From the cell containing the given text, extract its center point as (X, Y) coordinate. 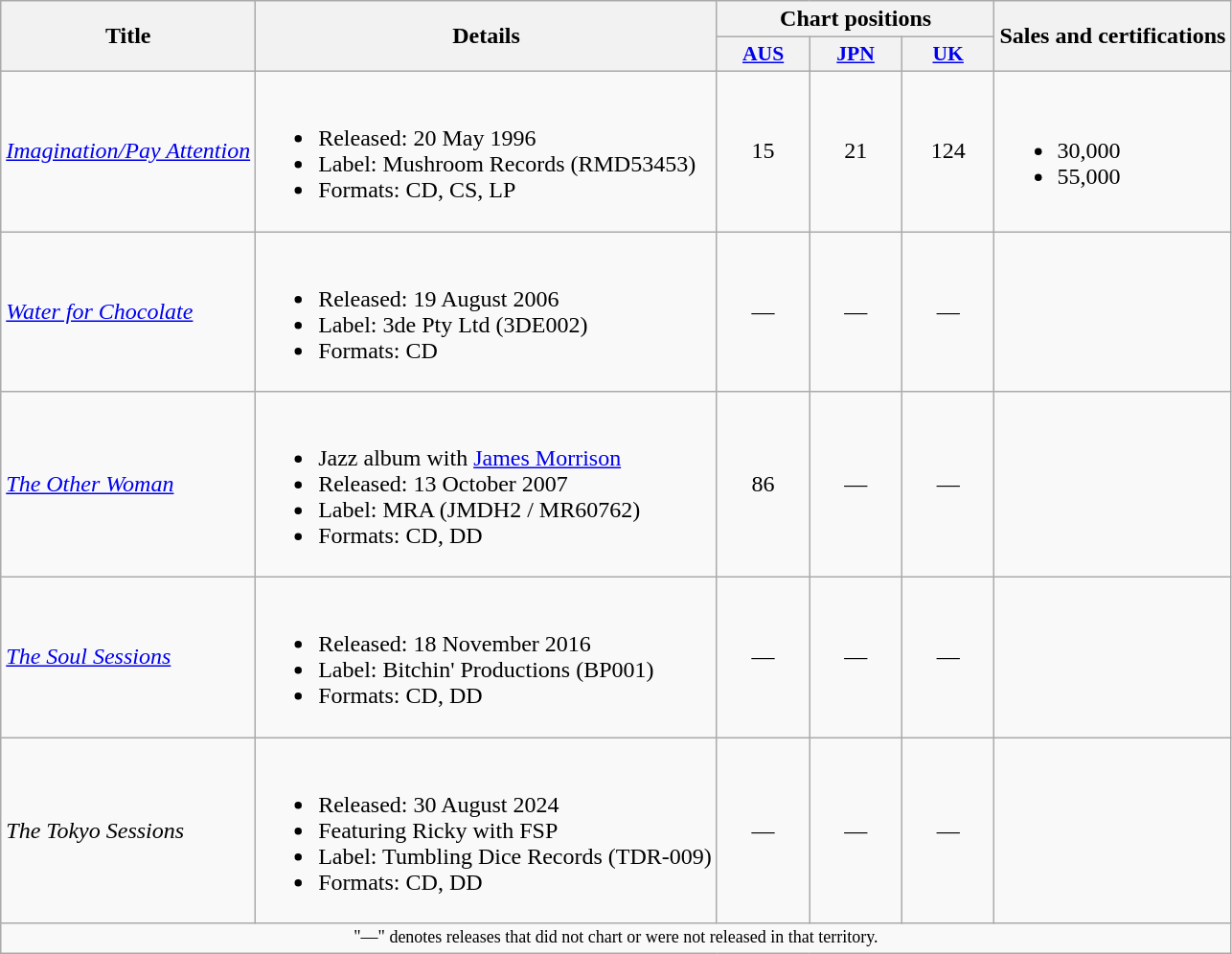
AUS (763, 55)
Released: 18 November 2016Label: Bitchin' Productions (BP001)Formats: CD, DD (487, 657)
The Other Woman (128, 485)
21 (856, 151)
Released: 20 May 1996Label: Mushroom Records (RMD53453)Formats: CD, CS, LP (487, 151)
30,000 55,000 (1113, 151)
UK (948, 55)
Imagination/Pay Attention (128, 151)
Sales and certifications (1113, 36)
"—" denotes releases that did not chart or were not released in that territory. (616, 939)
JPN (856, 55)
Chart positions (856, 19)
Jazz album with James MorrisonReleased: 13 October 2007Label: MRA (JMDH2 / MR60762)Formats: CD, DD (487, 485)
124 (948, 151)
86 (763, 485)
Title (128, 36)
Details (487, 36)
15 (763, 151)
Released: 30 August 2024Featuring Ricky with FSPLabel: Tumbling Dice Records (TDR-009)Formats: CD, DD (487, 830)
Released: 19 August 2006Label: 3de Pty Ltd (3DE002)Formats: CD (487, 312)
Water for Chocolate (128, 312)
The Tokyo Sessions (128, 830)
The Soul Sessions (128, 657)
